Scan for the cell matching the given text and deliver its (X, Y) coordinate at center. 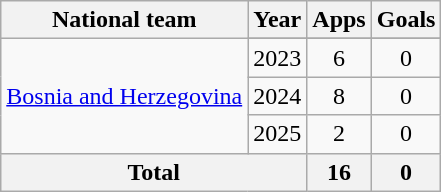
2024 (278, 96)
2 (339, 134)
16 (339, 172)
Year (278, 20)
Total (154, 172)
Bosnia and Herzegovina (124, 96)
8 (339, 96)
2023 (278, 58)
6 (339, 58)
2025 (278, 134)
Goals (406, 20)
Apps (339, 20)
National team (124, 20)
